Locate the cell with the specified text and output its [x, y] center coordinate. 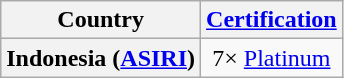
Indonesia (ASIRI) [101, 58]
7× Platinum [272, 58]
Certification [272, 20]
Country [101, 20]
